Detect which cell encompasses the target text, then output its (X, Y) center coordinate. 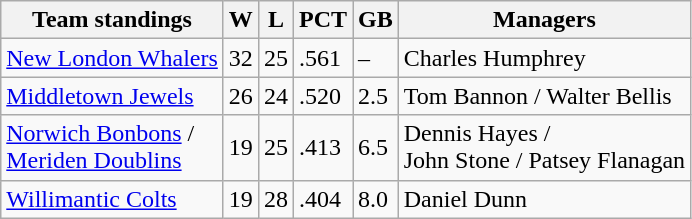
New London Whalers (112, 58)
24 (276, 96)
.561 (322, 58)
32 (240, 58)
GB (375, 20)
Charles Humphrey (544, 58)
.404 (322, 199)
8.0 (375, 199)
PCT (322, 20)
Daniel Dunn (544, 199)
.520 (322, 96)
28 (276, 199)
6.5 (375, 148)
Managers (544, 20)
Dennis Hayes / John Stone / Patsey Flanagan (544, 148)
Norwich Bonbons / Meriden Doublins (112, 148)
Tom Bannon / Walter Bellis (544, 96)
2.5 (375, 96)
L (276, 20)
– (375, 58)
Middletown Jewels (112, 96)
Team standings (112, 20)
26 (240, 96)
W (240, 20)
.413 (322, 148)
Willimantic Colts (112, 199)
